Extract the [x, y] coordinate from the center of the cell holding the provided text.  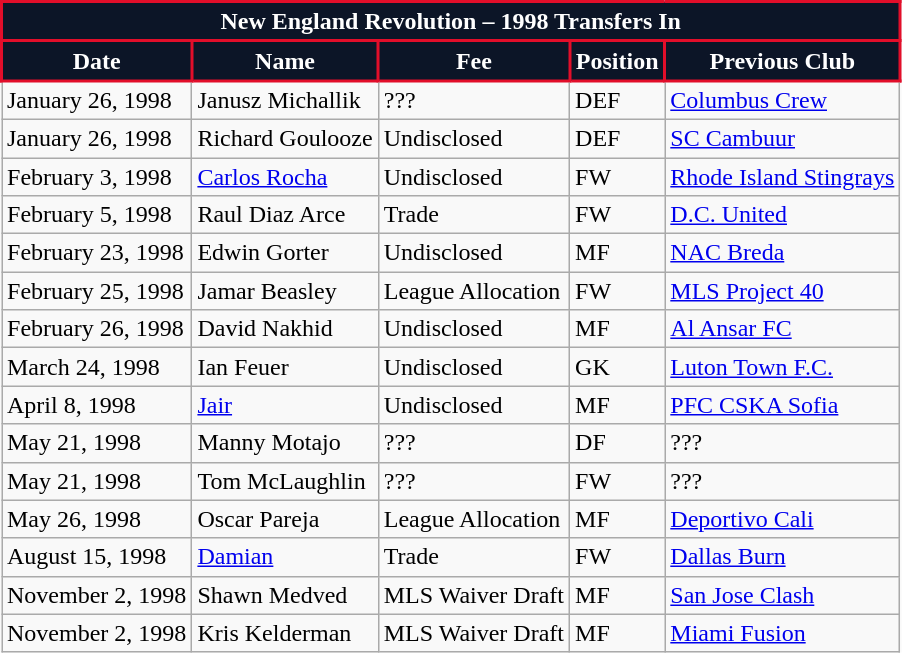
Dallas Burn [782, 557]
GK [618, 367]
February 25, 1998 [97, 291]
February 26, 1998 [97, 329]
Jamar Beasley [285, 291]
David Nakhid [285, 329]
August 15, 1998 [97, 557]
San Jose Clash [782, 595]
Rhode Island Stingrays [782, 177]
SC Cambuur [782, 138]
Fee [474, 61]
Janusz Michallik [285, 100]
Name [285, 61]
Deportivo Cali [782, 519]
Previous Club [782, 61]
Date [97, 61]
Al Ansar FC [782, 329]
Tom McLaughlin [285, 481]
D.C. United [782, 215]
Position [618, 61]
Columbus Crew [782, 100]
PFC CSKA Sofia [782, 405]
Ian Feuer [285, 367]
Richard Goulooze [285, 138]
NAC Breda [782, 253]
February 3, 1998 [97, 177]
Raul Diaz Arce [285, 215]
MLS Project 40 [782, 291]
Edwin Gorter [285, 253]
Manny Motajo [285, 443]
Jair [285, 405]
Carlos Rocha [285, 177]
Luton Town F.C. [782, 367]
April 8, 1998 [97, 405]
DF [618, 443]
March 24, 1998 [97, 367]
Kris Kelderman [285, 633]
Damian [285, 557]
New England Revolution – 1998 Transfers In [451, 22]
February 5, 1998 [97, 215]
Oscar Pareja [285, 519]
May 26, 1998 [97, 519]
February 23, 1998 [97, 253]
Shawn Medved [285, 595]
Miami Fusion [782, 633]
